Output the [X, Y] coordinate of the center of the cell containing the given text.  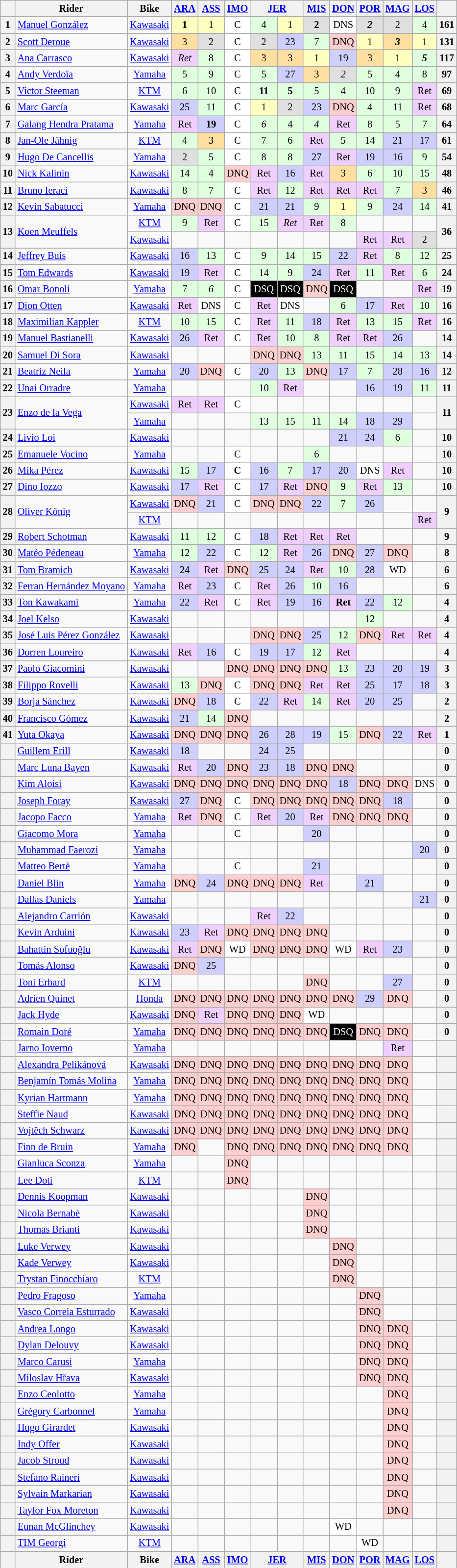
Tomás Alonso [72, 965]
Enzo Ceolotto [72, 1394]
Stefano Raineri [72, 1477]
Daniel Blin [72, 883]
Toni Erhard [72, 982]
Maximilian Kappler [72, 322]
Ferran Hernández Moyano [72, 586]
Tom Edwards [72, 273]
Giacomo Mora [72, 834]
97 [447, 75]
Muhammad Faerozi [72, 850]
Omar Bonoli [72, 289]
Dallas Daniels [72, 900]
31 [8, 570]
Dorren Loureiro [72, 652]
Taylor Fox Moreton [72, 1510]
Indy Offer [72, 1444]
Hugo Girardet [72, 1428]
Vojtěch Schwarz [72, 1131]
Alexandra Pelikánová [72, 1064]
Filippo Rovelli [72, 685]
Nicola Bernabè [72, 1213]
Galang Hendra Pratama [72, 124]
Joseph Foray [72, 801]
Steffie Naud [72, 1114]
37 [8, 669]
Sylvain Markarian [72, 1493]
Andy Verdoïa [72, 75]
Gianluca Sconza [72, 1163]
Adrien Quinet [72, 999]
Manuel Bastianelli [72, 338]
José Luis Pérez González [72, 635]
Tom Bramich [72, 570]
33 [8, 603]
Dino Iozzo [72, 487]
Dennis Koopman [72, 1197]
39 [8, 702]
Paolo Giacomini [72, 669]
Unai Orradre [72, 388]
Robert Schotman [72, 536]
Trystan Finocchiaro [72, 1279]
Dylan Delouvy [72, 1345]
Matteo Bertè [72, 866]
Hugo De Cancellis [72, 157]
Jack Hyde [72, 1015]
Yuta Okaya [72, 734]
Borja Sánchez [72, 702]
Honda [149, 999]
Manuel González [72, 25]
Alejandro Carrión [72, 916]
Kevin Arduini [72, 933]
Scott Deroue [72, 42]
Jacob Stroud [72, 1461]
40 [8, 718]
161 [447, 25]
Vasco Correia Esturrado [72, 1312]
Jarno Ioverno [72, 1048]
117 [447, 58]
Oliver König [72, 512]
Bahattin Sofuoğlu [72, 949]
61 [447, 141]
Marco Carusi [72, 1362]
69 [447, 91]
Ana Carrasco [72, 58]
Benjamín Tomás Molina [72, 1081]
TIM Georgi [72, 1543]
Kade Verwey [72, 1263]
Koen Meuffels [72, 231]
Jeffrey Buis [72, 256]
Bruno Ieraci [72, 190]
Marc García [72, 107]
Guillem Erill [72, 751]
Luke Verwey [72, 1246]
Andrea Longo [72, 1329]
Beatriz Neila [72, 372]
32 [8, 586]
Lee Doti [72, 1180]
Romain Doré [72, 1032]
Matéo Pédeneau [72, 553]
Dion Otten [72, 305]
Ton Kawakami [72, 603]
34 [8, 619]
38 [8, 685]
35 [8, 635]
46 [447, 190]
54 [447, 157]
Pedro Fragoso [72, 1296]
Grégory Carbonnel [72, 1411]
Joel Kelso [72, 619]
64 [447, 124]
48 [447, 174]
Emanuele Vocino [72, 454]
Miloslav Hřava [72, 1378]
Thomas Brianti [72, 1230]
Jacopo Facco [72, 817]
Francisco Gómez [72, 718]
Livio Loi [72, 437]
Victor Steeman [72, 91]
Eunan McGlinchey [72, 1527]
Jan-Ole Jähnig [72, 141]
Nick Kalinin [72, 174]
Enzo de la Vega [72, 413]
Mika Pérez [72, 471]
68 [447, 107]
131 [447, 42]
Marc Luna Bayen [72, 768]
Kyrian Hartmann [72, 1098]
Samuel Di Sora [72, 355]
Finn de Bruin [72, 1147]
Kim Aloisi [72, 784]
30 [8, 553]
Kevin Sabatucci [72, 206]
